Pinpoint the cell where the given text exists, returning its [x, y] midpoint coordinate. 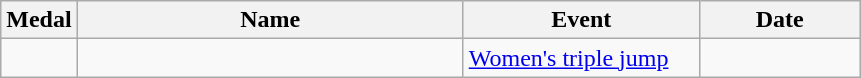
Date [780, 20]
Event [581, 20]
Name [270, 20]
Women's triple jump [581, 58]
Medal [39, 20]
